Identify which cell holds the provided text, then report its (X, Y) central coordinate. 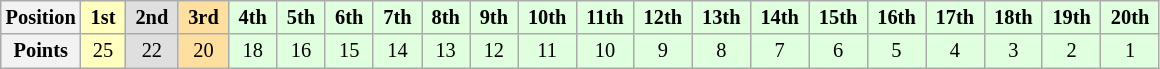
4 (955, 51)
19th (1071, 17)
10th (547, 17)
Position (41, 17)
16th (896, 17)
2 (1071, 51)
7 (779, 51)
6 (838, 51)
17th (955, 17)
1 (1130, 51)
18th (1013, 17)
16 (301, 51)
7th (397, 17)
3 (1013, 51)
8th (446, 17)
20 (203, 51)
14 (397, 51)
12 (494, 51)
18 (253, 51)
Points (41, 51)
15 (349, 51)
14th (779, 17)
1st (104, 17)
15th (838, 17)
5 (896, 51)
11 (547, 51)
3rd (203, 17)
9 (663, 51)
13th (721, 17)
20th (1130, 17)
12th (663, 17)
25 (104, 51)
4th (253, 17)
13 (446, 51)
11th (604, 17)
8 (721, 51)
10 (604, 51)
2nd (152, 17)
9th (494, 17)
5th (301, 17)
6th (349, 17)
22 (152, 51)
